Pinpoint the cell where the given text exists, returning its (x, y) midpoint coordinate. 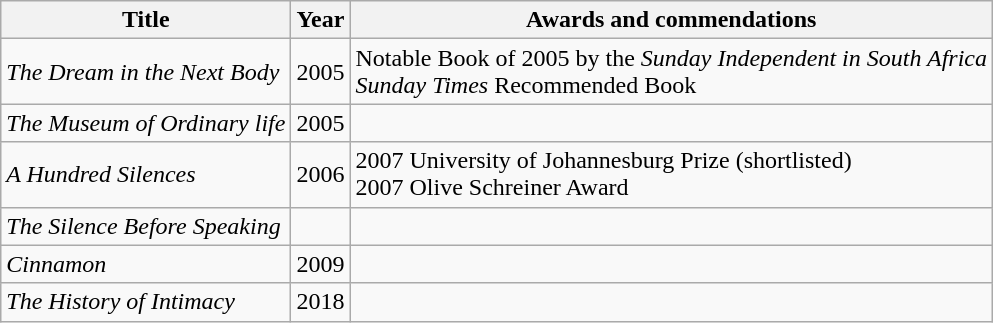
Notable Book of 2005 by the Sunday Independent in South AfricaSunday Times Recommended Book (672, 72)
Cinnamon (146, 264)
Awards and commendations (672, 20)
The Dream in the Next Body (146, 72)
Title (146, 20)
The History of Intimacy (146, 302)
2009 (320, 264)
2007 University of Johannesburg Prize (shortlisted)2007 Olive Schreiner Award (672, 174)
The Museum of Ordinary life (146, 123)
2018 (320, 302)
A Hundred Silences (146, 174)
Year (320, 20)
2006 (320, 174)
The Silence Before Speaking (146, 226)
